Locate the cell with the specified text and output its (X, Y) center coordinate. 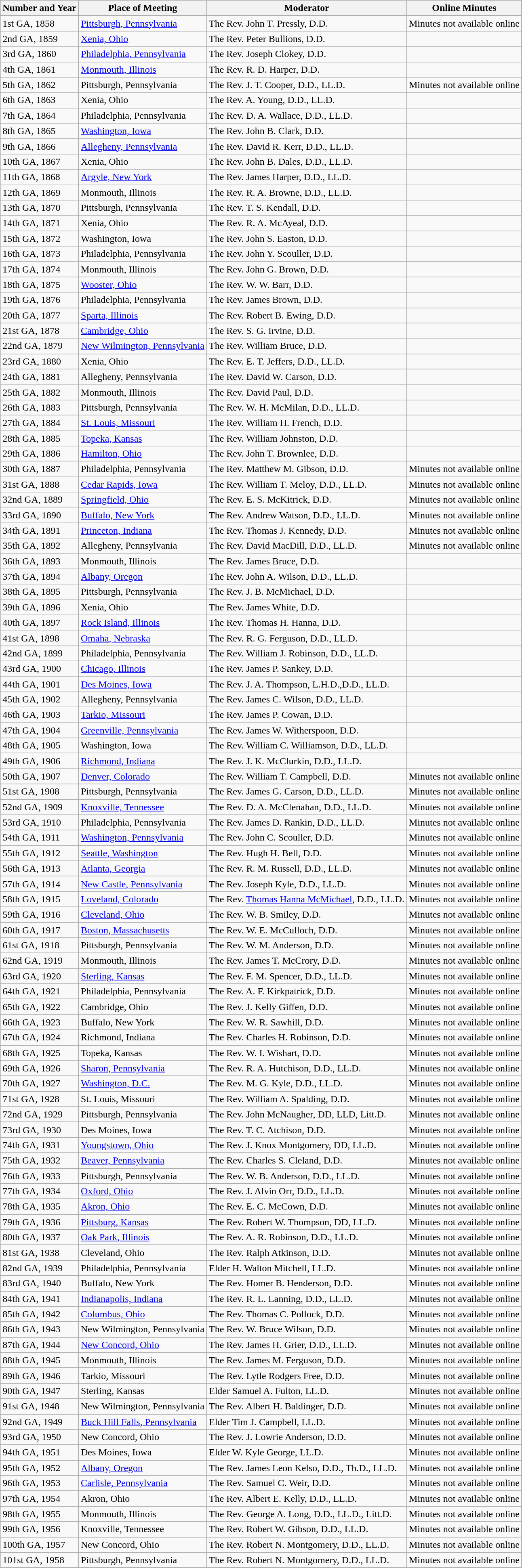
63rd GA, 1920 (40, 976)
91st GA, 1948 (40, 1406)
The Rev. William C. Williamson, D.D., LL.D. (306, 746)
The Rev. J. Lowrie Anderson, D.D. (306, 1437)
Greenville, Pennsylvania (142, 730)
The Rev. S. G. Irvine, D.D. (306, 331)
Moderator (306, 8)
The Rev. James D. Rankin, D.D., LL.D. (306, 822)
The Rev. W. W. Barr, D.D. (306, 285)
35th GA, 1892 (40, 546)
The Rev. R. A. McAyeal, D.D. (306, 223)
78th GA, 1935 (40, 1207)
69th GA, 1926 (40, 1068)
27th GA, 1884 (40, 423)
Elder Tim J. Campbell, LL.D. (306, 1421)
100th GA, 1957 (40, 1545)
The Rev. David W. Carson, D.D. (306, 377)
31st GA, 1888 (40, 484)
Loveland, Colorado (142, 899)
55th GA, 1912 (40, 853)
32nd GA, 1889 (40, 500)
The Rev. John B. Dales, D.D., LL.D. (306, 161)
68th GA, 1925 (40, 1053)
43rd GA, 1900 (40, 669)
80th GA, 1937 (40, 1237)
The Rev. Peter Bullions, D.D. (306, 39)
15th GA, 1872 (40, 239)
53rd GA, 1910 (40, 822)
36th GA, 1893 (40, 561)
The Rev. A. Young, D.D., LL.D. (306, 100)
101st GA, 1958 (40, 1560)
85th GA, 1942 (40, 1314)
9th GA, 1866 (40, 146)
Seattle, Washington (142, 853)
92nd GA, 1949 (40, 1421)
18th GA, 1875 (40, 285)
Youngstown, Ohio (142, 1145)
The Rev. W. B. Anderson, D.D., LL.D. (306, 1176)
The Rev. John McNaugher, DD, LLD, Litt.D. (306, 1114)
The Rev. John T. Pressly, D.D. (306, 23)
Denver, Colorado (142, 776)
The Rev. Joseph Clokey, D.D. (306, 54)
Cedar Rapids, Iowa (142, 484)
The Rev. William A. Spalding, D.D. (306, 1099)
16th GA, 1873 (40, 254)
The Rev. James Leon Kelso, D.D., Th.D., LL.D. (306, 1468)
49th GA, 1906 (40, 761)
39th GA, 1896 (40, 607)
The Rev. John A. Wilson, D.D., LL.D. (306, 576)
The Rev. J. Kelly Giffen, D.D. (306, 1007)
Omaha, Nebraska (142, 638)
The Rev. D. A. McClenahan, D.D., LL.D. (306, 807)
The Rev. David MacDill, D.D., LL.D. (306, 546)
The Rev. John G. Brown, D.D. (306, 269)
Chicago, Illinois (142, 669)
The Rev. Joseph Kyle, D.D., LL.D. (306, 884)
84th GA, 1941 (40, 1299)
The Rev. W. R. Sawhill, D.D. (306, 1022)
59th GA, 1916 (40, 914)
Wooster, Ohio (142, 285)
The Rev. James H. Grier, D.D., LL.D. (306, 1345)
19th GA, 1876 (40, 300)
The Rev. William J. Robinson, D.D., LL.D. (306, 653)
72nd GA, 1929 (40, 1114)
52nd GA, 1909 (40, 807)
The Rev. John T. Brownlee, D.D. (306, 454)
5th GA, 1862 (40, 85)
40th GA, 1897 (40, 623)
50th GA, 1907 (40, 776)
The Rev. John B. Clark, D.D. (306, 131)
The Rev. R. A. Browne, D.D., LL.D. (306, 193)
The Rev. R. G. Ferguson, D.D., LL.D. (306, 638)
The Rev. Hugh H. Bell, D.D. (306, 853)
The Rev. Thomas H. Hanna, D.D. (306, 623)
Place of Meeting (142, 8)
86th GA, 1943 (40, 1329)
The Rev. E. C. McCown, D.D. (306, 1207)
The Rev. John C. Scouller, D.D. (306, 838)
The Rev. R. A. Hutchison, D.D., LL.D. (306, 1068)
The Rev. W. B. Smiley, D.D. (306, 914)
38th GA, 1895 (40, 592)
90th GA, 1947 (40, 1391)
Elder W. Kyle George, LL.D. (306, 1453)
The Rev. James Brown, D.D. (306, 300)
Columbus, Ohio (142, 1314)
48th GA, 1905 (40, 746)
The Rev. R. D. Harper, D.D. (306, 69)
The Rev. Charles H. Robinson, D.D. (306, 1038)
30th GA, 1887 (40, 469)
Buck Hill Falls, Pennsylvania (142, 1421)
54th GA, 1911 (40, 838)
The Rev. David Paul, D.D. (306, 392)
8th GA, 1865 (40, 131)
75th GA, 1932 (40, 1160)
87th GA, 1944 (40, 1345)
61st GA, 1918 (40, 945)
The Rev. David R. Kerr, D.D., LL.D. (306, 146)
Pittsburg, Kansas (142, 1222)
New Castle, Pennsylvania (142, 884)
64th GA, 1921 (40, 992)
The Rev. Andrew Watson, D.D., LL.D. (306, 515)
The Rev. A. R. Robinson, D.D., LL.D. (306, 1237)
The Rev. James Bruce, D.D. (306, 561)
96th GA, 1953 (40, 1483)
Sharon, Pennsylvania (142, 1068)
34th GA, 1891 (40, 530)
58th GA, 1915 (40, 899)
13th GA, 1870 (40, 208)
23rd GA, 1880 (40, 361)
The Rev. James P. Cowan, D.D. (306, 715)
29th GA, 1886 (40, 454)
79th GA, 1936 (40, 1222)
26th GA, 1883 (40, 407)
47th GA, 1904 (40, 730)
1st GA, 1858 (40, 23)
The Rev. W. I. Wishart, D.D. (306, 1053)
The Rev. W. E. McCulloch, D.D. (306, 930)
Boston, Massachusetts (142, 930)
Carlisle, Pennsylvania (142, 1483)
The Rev. Homer B. Henderson, D.D. (306, 1283)
The Rev. J. A. Thompson, L.H.D.,D.D., LL.D. (306, 684)
Springfield, Ohio (142, 500)
The Rev. R. L. Lanning, D.D., LL.D. (306, 1299)
21st GA, 1878 (40, 331)
The Rev. J. Alvin Orr, D.D., LL.D. (306, 1191)
74th GA, 1931 (40, 1145)
The Rev. M. G. Kyle, D.D., LL.D. (306, 1084)
The Rev. William Johnston, D.D. (306, 438)
2nd GA, 1859 (40, 39)
The Rev. E. S. McKitrick, D.D. (306, 500)
73rd GA, 1930 (40, 1130)
42nd GA, 1899 (40, 653)
71st GA, 1928 (40, 1099)
Washington, Pennsylvania (142, 838)
82nd GA, 1939 (40, 1268)
41st GA, 1898 (40, 638)
17th GA, 1874 (40, 269)
45th GA, 1902 (40, 700)
The Rev. William T. Meloy, D.D., LL.D. (306, 484)
The Rev. William Bruce, D.D. (306, 346)
The Rev. W. M. Anderson, D.D. (306, 945)
The Rev. E. T. Jeffers, D.D., LL.D. (306, 361)
Elder Samuel A. Fulton, LL.D. (306, 1391)
The Rev. J. T. Cooper, D.D., LL.D. (306, 85)
Washington, D.C. (142, 1084)
33rd GA, 1890 (40, 515)
51st GA, 1908 (40, 792)
Oak Park, Illinois (142, 1237)
Rock Island, Illinois (142, 623)
46th GA, 1903 (40, 715)
Atlanta, Georgia (142, 868)
The Rev. James G. Carson, D.D., LL.D. (306, 792)
Oxford, Ohio (142, 1191)
97th GA, 1954 (40, 1499)
The Rev. Albert H. Baldinger, D.D. (306, 1406)
3rd GA, 1860 (40, 54)
44th GA, 1901 (40, 684)
The Rev. James Harper, D.D., LL.D. (306, 177)
4th GA, 1861 (40, 69)
28th GA, 1885 (40, 438)
56th GA, 1913 (40, 868)
The Rev. Lytle Rodgers Free, D.D. (306, 1375)
The Rev. A. F. Kirkpatrick, D.D. (306, 992)
77th GA, 1934 (40, 1191)
The Rev. D. A. Wallace, D.D., LL.D. (306, 115)
94th GA, 1951 (40, 1453)
24th GA, 1881 (40, 377)
The Rev. Thomas C. Pollock, D.D. (306, 1314)
The Rev. W. Bruce Wilson, D.D. (306, 1329)
The Rev. Thomas J. Kennedy, D.D. (306, 530)
The Rev. Robert W. Gibson, D.D., LL.D. (306, 1529)
The Rev. Robert B. Ewing, D.D. (306, 315)
The Rev. Charles S. Cleland, D.D. (306, 1160)
The Rev. John S. Easton, D.D. (306, 239)
Beaver, Pennsylvania (142, 1160)
The Rev. Ralph Atkinson, D.D. (306, 1253)
The Rev. James P. Sankey, D.D. (306, 669)
12th GA, 1869 (40, 193)
The Rev. George A. Long, D.D., LL.D., Litt.D. (306, 1514)
The Rev. J. K. McClurkin, D.D., LL.D. (306, 761)
The Rev. James C. Wilson, D.D., LL.D. (306, 700)
The Rev. William H. French, D.D. (306, 423)
60th GA, 1917 (40, 930)
The Rev. Thomas Hanna McMichael, D.D., LL.D. (306, 899)
81st GA, 1938 (40, 1253)
11th GA, 1868 (40, 177)
The Rev. J. Knox Montgomery, DD, LL.D. (306, 1145)
The Rev. James M. Ferguson, D.D. (306, 1360)
76th GA, 1933 (40, 1176)
Online Minutes (464, 8)
The Rev. F. M. Spencer, D.D., LL.D. (306, 976)
93rd GA, 1950 (40, 1437)
The Rev. Samuel C. Weir, D.D. (306, 1483)
88th GA, 1945 (40, 1360)
89th GA, 1946 (40, 1375)
57th GA, 1914 (40, 884)
Number and Year (40, 8)
66th GA, 1923 (40, 1022)
The Rev. T. C. Atchison, D.D. (306, 1130)
20th GA, 1877 (40, 315)
The Rev. John Y. Scouller, D.D. (306, 254)
Sparta, Illinois (142, 315)
70th GA, 1927 (40, 1084)
The Rev. R. M. Russell, D.D., LL.D. (306, 868)
The Rev. William T. Campbell, D.D. (306, 776)
Elder H. Walton Mitchell, LL.D. (306, 1268)
25th GA, 1882 (40, 392)
62nd GA, 1919 (40, 961)
98th GA, 1955 (40, 1514)
99th GA, 1956 (40, 1529)
95th GA, 1952 (40, 1468)
Princeton, Indiana (142, 530)
22nd GA, 1879 (40, 346)
Hamilton, Ohio (142, 454)
The Rev. T. S. Kendall, D.D. (306, 208)
The Rev. Albert E. Kelly, D.D., LL.D. (306, 1499)
The Rev. Robert W. Thompson, DD, LL.D. (306, 1222)
Argyle, New York (142, 177)
The Rev. James W. Witherspoon, D.D. (306, 730)
The Rev. W. H. McMilan, D.D., LL.D. (306, 407)
65th GA, 1922 (40, 1007)
The Rev. J. B. McMichael, D.D. (306, 592)
6th GA, 1863 (40, 100)
The Rev. James T. McCrory, D.D. (306, 961)
Indianapolis, Indiana (142, 1299)
7th GA, 1864 (40, 115)
10th GA, 1867 (40, 161)
37th GA, 1894 (40, 576)
83rd GA, 1940 (40, 1283)
The Rev. Matthew M. Gibson, D.D. (306, 469)
14th GA, 1871 (40, 223)
67th GA, 1924 (40, 1038)
The Rev. James White, D.D. (306, 607)
